From the cell containing the given text, extract its center point as [x, y] coordinate. 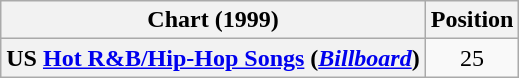
US Hot R&B/Hip-Hop Songs (Billboard) [213, 58]
25 [472, 58]
Position [472, 20]
Chart (1999) [213, 20]
